Find where the given text appears and provide that cell's center as [X, Y] coordinate. 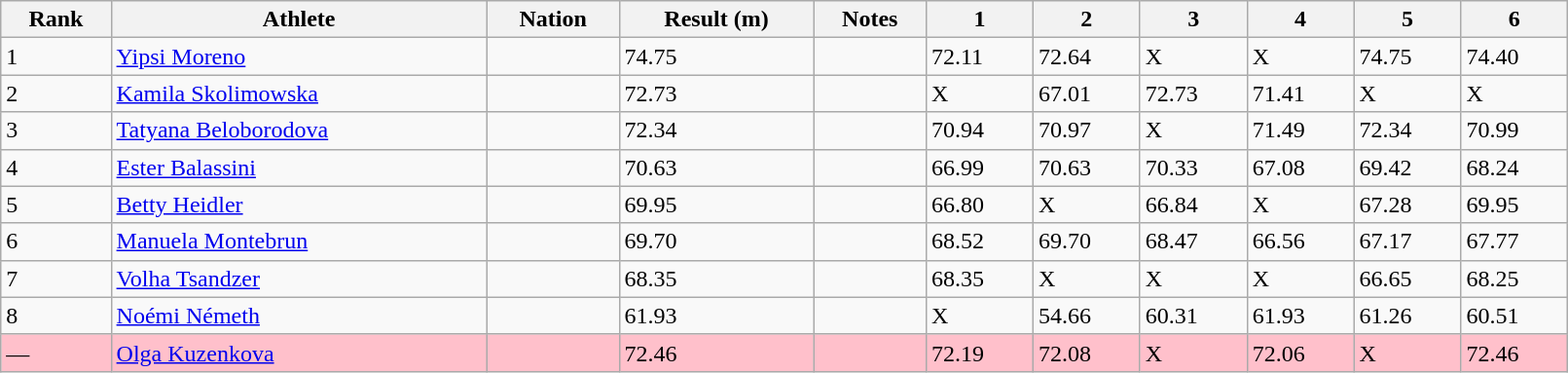
Kamila Skolimowska [299, 93]
71.49 [1300, 131]
Volha Tsandzer [299, 279]
70.33 [1193, 168]
67.17 [1407, 242]
72.11 [979, 56]
69.42 [1407, 168]
68.47 [1193, 242]
60.31 [1193, 316]
61.26 [1407, 316]
70.94 [979, 131]
68.24 [1514, 168]
Notes [870, 19]
Rank [56, 19]
67.01 [1086, 93]
Yipsi Moreno [299, 56]
67.08 [1300, 168]
66.99 [979, 168]
66.56 [1300, 242]
Noémi Németh [299, 316]
71.41 [1300, 93]
Ester Balassini [299, 168]
66.80 [979, 205]
8 [56, 316]
Athlete [299, 19]
70.97 [1086, 131]
Result (m) [716, 19]
Tatyana Beloborodova [299, 131]
Nation [553, 19]
72.08 [1086, 353]
Olga Kuzenkova [299, 353]
74.40 [1514, 56]
— [56, 353]
72.19 [979, 353]
67.77 [1514, 242]
7 [56, 279]
60.51 [1514, 316]
70.99 [1514, 131]
68.25 [1514, 279]
Betty Heidler [299, 205]
67.28 [1407, 205]
68.52 [979, 242]
72.06 [1300, 353]
66.65 [1407, 279]
66.84 [1193, 205]
54.66 [1086, 316]
72.64 [1086, 56]
Manuela Montebrun [299, 242]
